Find where the given text appears and provide that cell's center as (X, Y) coordinate. 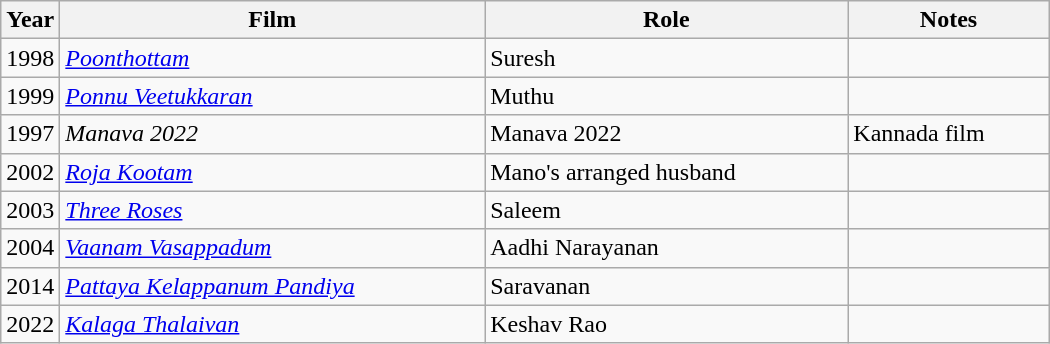
Muthu (666, 96)
Saravanan (666, 286)
2004 (30, 248)
Aadhi Narayanan (666, 248)
Roja Kootam (272, 172)
Role (666, 20)
Year (30, 20)
Pattaya Kelappanum Pandiya (272, 286)
Notes (948, 20)
Three Roses (272, 210)
Kannada film (948, 134)
Vaanam Vasappadum (272, 248)
Mano's arranged husband (666, 172)
2003 (30, 210)
1998 (30, 58)
2014 (30, 286)
Kalaga Thalaivan (272, 324)
Suresh (666, 58)
1997 (30, 134)
Poonthottam (272, 58)
Saleem (666, 210)
Ponnu Veetukkaran (272, 96)
2002 (30, 172)
1999 (30, 96)
2022 (30, 324)
Film (272, 20)
Keshav Rao (666, 324)
